Identify which cell holds the provided text, then report its [X, Y] central coordinate. 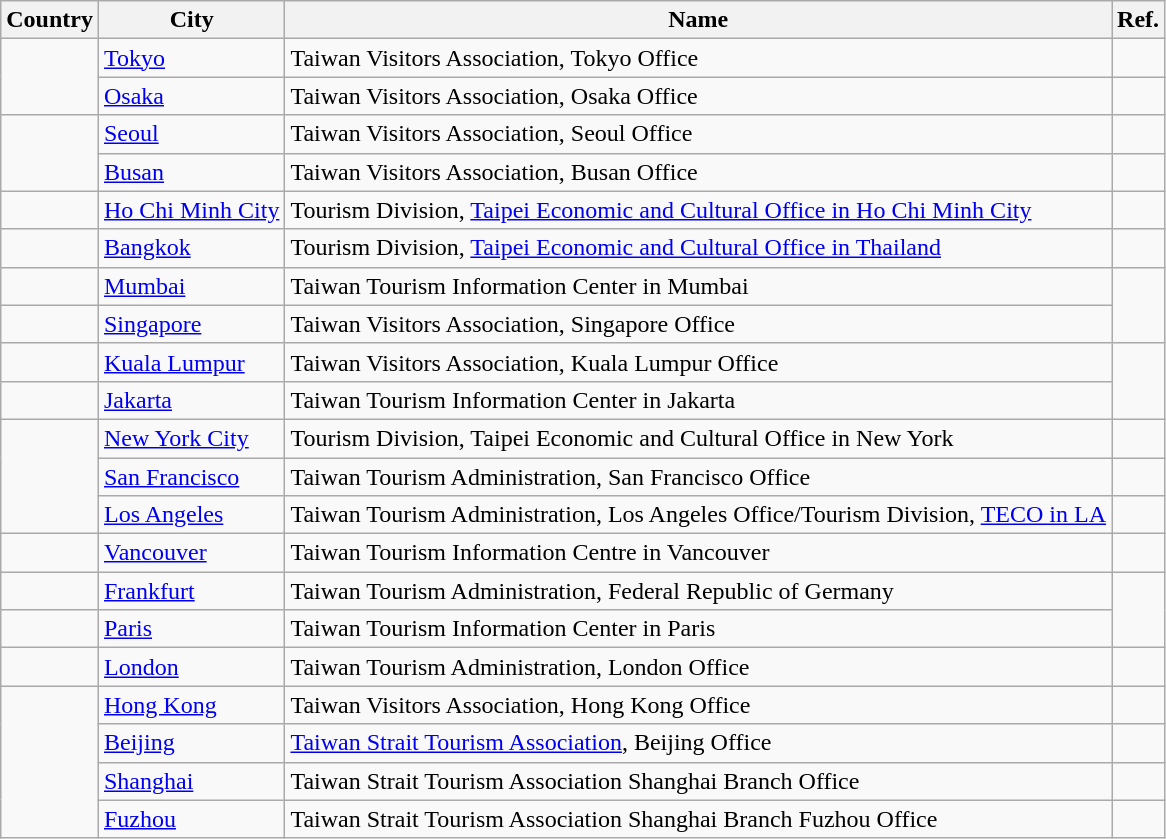
Taiwan Visitors Association, Tokyo Office [698, 58]
Jakarta [191, 400]
Vancouver [191, 553]
Frankfurt [191, 591]
Taiwan Visitors Association, Singapore Office [698, 324]
Shanghai [191, 781]
Taiwan Tourism Information Center in Mumbai [698, 286]
Kuala Lumpur [191, 362]
Ho Chi Minh City [191, 210]
Tourism Division, Taipei Economic and Cultural Office in Ho Chi Minh City [698, 210]
Paris [191, 629]
San Francisco [191, 477]
London [191, 667]
Taiwan Visitors Association, Kuala Lumpur Office [698, 362]
Osaka [191, 96]
Fuzhou [191, 819]
New York City [191, 438]
Taiwan Tourism Information Centre in Vancouver [698, 553]
Taiwan Visitors Association, Seoul Office [698, 134]
Taiwan Tourism Administration, London Office [698, 667]
Taiwan Visitors Association, Busan Office [698, 172]
Country [50, 20]
Hong Kong [191, 705]
Taiwan Tourism Administration, Federal Republic of Germany [698, 591]
Ref. [1138, 20]
Taiwan Tourism Administration, Los Angeles Office/Tourism Division, TECO in LA [698, 515]
Seoul [191, 134]
Mumbai [191, 286]
Busan [191, 172]
Taiwan Strait Tourism Association, Beijing Office [698, 743]
Taiwan Tourism Information Center in Jakarta [698, 400]
Taiwan Tourism Information Center in Paris [698, 629]
Bangkok [191, 248]
Beijing [191, 743]
Taiwan Strait Tourism Association Shanghai Branch Fuzhou Office [698, 819]
Taiwan Tourism Administration, San Francisco Office [698, 477]
Tourism Division, Taipei Economic and Cultural Office in Thailand [698, 248]
City [191, 20]
Name [698, 20]
Tokyo [191, 58]
Singapore [191, 324]
Taiwan Visitors Association, Hong Kong Office [698, 705]
Taiwan Strait Tourism Association Shanghai Branch Office [698, 781]
Taiwan Visitors Association, Osaka Office [698, 96]
Los Angeles [191, 515]
Tourism Division, Taipei Economic and Cultural Office in New York [698, 438]
